Provide the [x, y] coordinate of the cell's center where the given text is located.  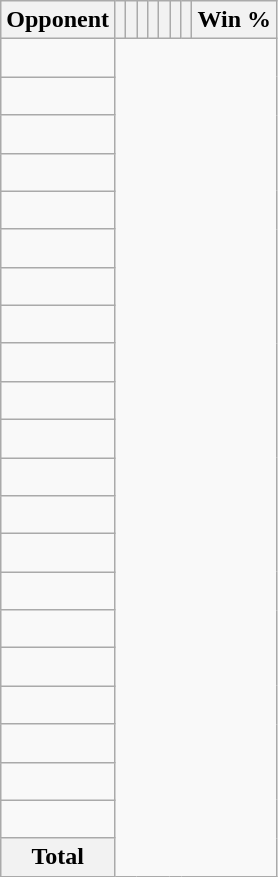
Total [58, 857]
Opponent [58, 20]
Win % [234, 20]
